Identify which cell holds the provided text, then report its [X, Y] central coordinate. 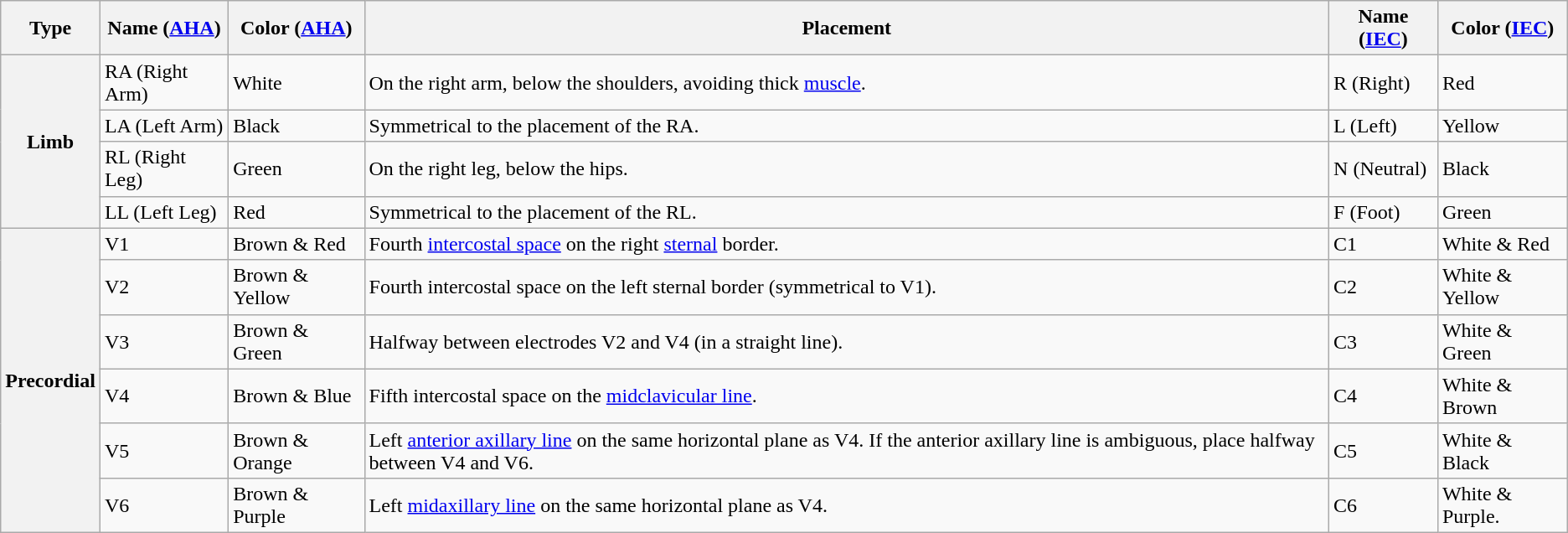
C5 [1384, 451]
Brown & Yellow [297, 287]
Fourth intercostal space on the left sternal border (symmetrical to V1). [847, 287]
Brown & Red [297, 244]
C4 [1384, 396]
C1 [1384, 244]
V3 [164, 342]
Limb [50, 142]
Precordial [50, 380]
V6 [164, 505]
V5 [164, 451]
Brown & Purple [297, 505]
C3 [1384, 342]
C6 [1384, 505]
RA (Right Arm) [164, 82]
V4 [164, 396]
On the right leg, below the hips. [847, 169]
RL (Right Leg) [164, 169]
Color (IEC) [1503, 28]
White & Red [1503, 244]
Symmetrical to the placement of the RA. [847, 126]
R (Right) [1384, 82]
White & Brown [1503, 396]
Color (AHA) [297, 28]
Fourth intercostal space on the right sternal border. [847, 244]
Symmetrical to the placement of the RL. [847, 212]
LL (Left Leg) [164, 212]
White & Green [1503, 342]
LA (Left Arm) [164, 126]
Placement [847, 28]
V1 [164, 244]
Brown & Blue [297, 396]
On the right arm, below the shoulders, avoiding thick muscle. [847, 82]
Halfway between electrodes V2 and V4 (in a straight line). [847, 342]
C2 [1384, 287]
Brown & Green [297, 342]
White & Purple. [1503, 505]
Left midaxillary line on the same horizontal plane as V4. [847, 505]
Name (AHA) [164, 28]
White & Yellow [1503, 287]
Brown & Orange [297, 451]
L (Left) [1384, 126]
Yellow [1503, 126]
Type [50, 28]
V2 [164, 287]
N (Neutral) [1384, 169]
Fifth intercostal space on the midclavicular line. [847, 396]
White & Black [1503, 451]
Name (IEC) [1384, 28]
Left anterior axillary line on the same horizontal plane as V4. If the anterior axillary line is ambiguous, place halfway between V4 and V6. [847, 451]
F (Foot) [1384, 212]
White [297, 82]
